Detect which cell encompasses the target text, then output its [X, Y] center coordinate. 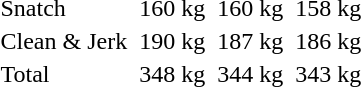
190 kg [172, 41]
187 kg [250, 41]
